Scan for the cell matching the given text and deliver its (x, y) coordinate at center. 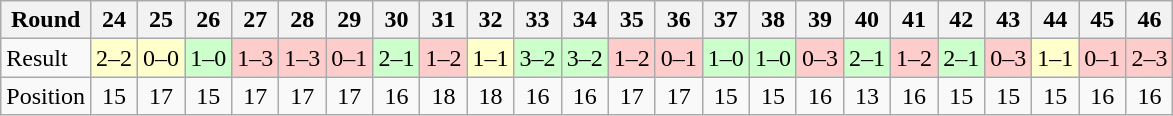
24 (114, 20)
40 (868, 20)
2–2 (114, 58)
43 (1008, 20)
35 (632, 20)
39 (820, 20)
31 (444, 20)
32 (490, 20)
34 (584, 20)
37 (726, 20)
42 (962, 20)
30 (396, 20)
Position (46, 96)
25 (162, 20)
Result (46, 58)
33 (538, 20)
44 (1056, 20)
28 (302, 20)
13 (868, 96)
27 (256, 20)
41 (914, 20)
46 (1150, 20)
26 (208, 20)
0–0 (162, 58)
29 (350, 20)
2–3 (1150, 58)
45 (1102, 20)
38 (772, 20)
36 (678, 20)
Round (46, 20)
